Pinpoint the cell where the given text exists, returning its [x, y] midpoint coordinate. 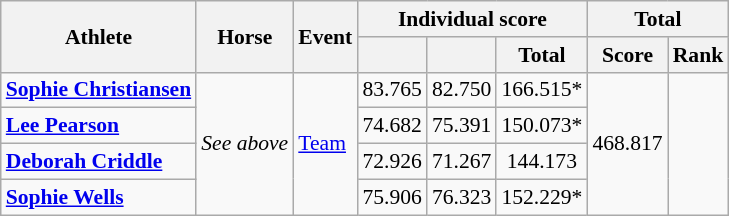
See above [244, 143]
74.682 [392, 126]
Deborah Criddle [98, 162]
152.229* [542, 197]
468.817 [627, 143]
Score [627, 55]
75.906 [392, 197]
Sophie Wells [98, 197]
Rank [698, 55]
Individual score [472, 19]
144.173 [542, 162]
150.073* [542, 126]
72.926 [392, 162]
71.267 [462, 162]
76.323 [462, 197]
Team [325, 143]
Athlete [98, 36]
Sophie Christiansen [98, 90]
166.515* [542, 90]
Horse [244, 36]
Lee Pearson [98, 126]
75.391 [462, 126]
83.765 [392, 90]
82.750 [462, 90]
Event [325, 36]
